Detect which cell encompasses the target text, then output its (x, y) center coordinate. 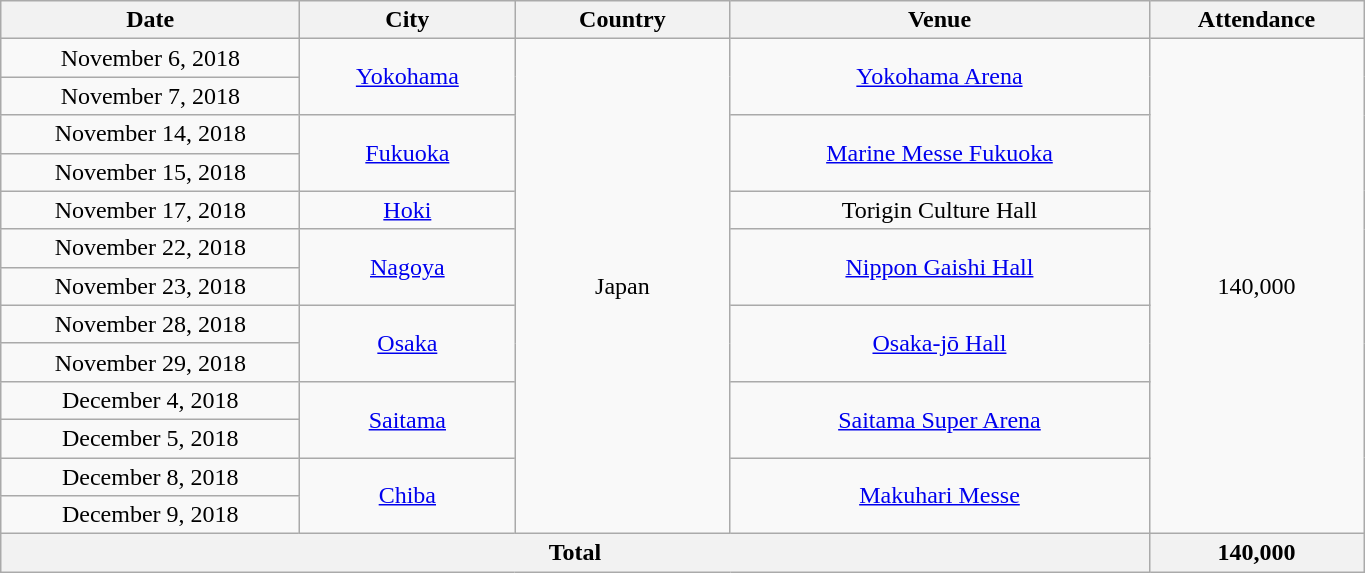
November 22, 2018 (150, 248)
Nippon Gaishi Hall (940, 267)
Fukuoka (408, 153)
Yokohama Arena (940, 77)
December 9, 2018 (150, 515)
Chiba (408, 496)
City (408, 20)
Nagoya (408, 267)
November 29, 2018 (150, 362)
December 4, 2018 (150, 400)
November 14, 2018 (150, 134)
Date (150, 20)
Saitama (408, 419)
November 28, 2018 (150, 324)
Total (575, 553)
Hoki (408, 210)
November 7, 2018 (150, 96)
November 15, 2018 (150, 172)
Osaka (408, 343)
Venue (940, 20)
November 23, 2018 (150, 286)
Yokohama (408, 77)
December 8, 2018 (150, 477)
Japan (622, 286)
Country (622, 20)
Saitama Super Arena (940, 419)
Torigin Culture Hall (940, 210)
Marine Messe Fukuoka (940, 153)
December 5, 2018 (150, 438)
Osaka-jō Hall (940, 343)
Makuhari Messe (940, 496)
November 17, 2018 (150, 210)
November 6, 2018 (150, 58)
Attendance (1256, 20)
